For the text-containing cell, return its midpoint in (X, Y) coordinate format. 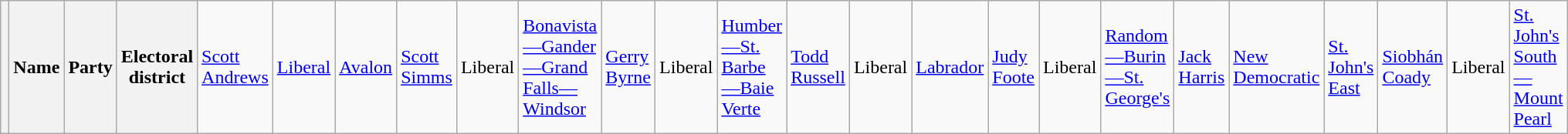
Scott Andrews (235, 68)
Judy Foote (1014, 68)
St. John's East (1351, 68)
Bonavista—Gander—Grand Falls—Windsor (560, 68)
Name (37, 68)
Jack Harris (1201, 68)
Electoral district (157, 68)
Siobhán Coady (1413, 68)
Avalon (366, 68)
Humber—St. Barbe—Baie Verte (752, 68)
St. John's South—Mount Pearl (1538, 68)
Gerry Byrne (628, 68)
New Democratic (1277, 68)
Todd Russell (818, 68)
Scott Simms (427, 68)
Labrador (950, 68)
Random—Burin—St. George's (1138, 68)
Party (90, 68)
